Search for the cell housing the specified text and yield its [x, y] center coordinate. 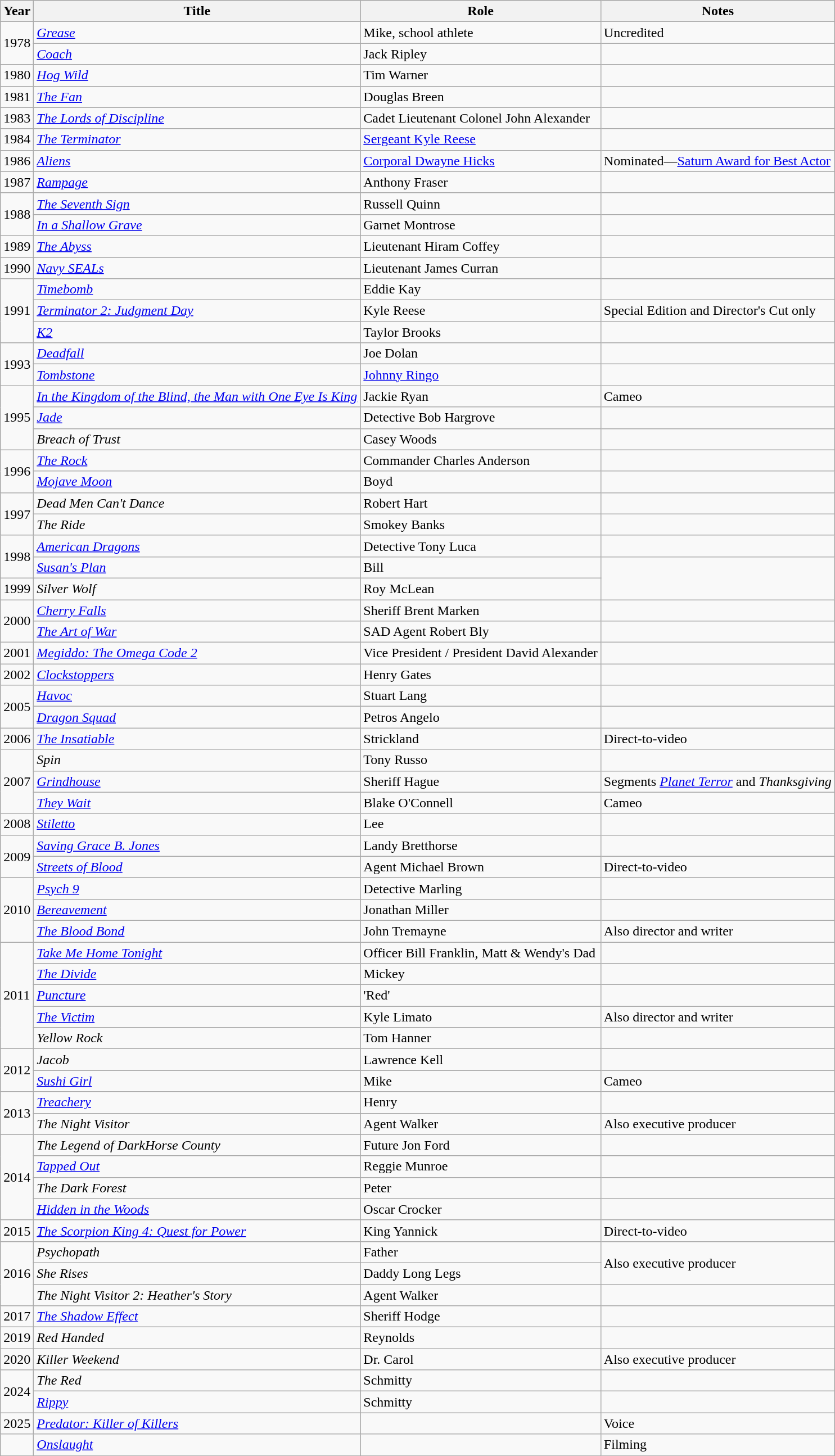
Puncture [197, 996]
The Insatiable [197, 739]
Kyle Limato [481, 1017]
The Lords of Discipline [197, 118]
2005 [17, 707]
Smokey Banks [481, 524]
Dr. Carol [481, 1359]
Voice [717, 1423]
Psychopath [197, 1252]
Landy Bretthorse [481, 845]
Daddy Long Legs [481, 1273]
Lee [481, 824]
The Night Visitor 2: Heather's Story [197, 1295]
The Blood Bond [197, 931]
Rampage [197, 182]
Corporal Dwayne Hicks [481, 161]
Commander Charles Anderson [481, 460]
1984 [17, 139]
The Terminator [197, 139]
Bereavement [197, 910]
John Tremayne [481, 931]
Sheriff Brent Marken [481, 610]
Navy SEALs [197, 268]
Officer Bill Franklin, Matt & Wendy's Dad [481, 953]
Saving Grace B. Jones [197, 845]
Hidden in the Woods [197, 1209]
2013 [17, 1113]
Lieutenant James Curran [481, 268]
Grease [197, 33]
1981 [17, 97]
In a Shallow Grave [197, 225]
They Wait [197, 803]
1978 [17, 43]
Jade [197, 418]
K2 [197, 332]
She Rises [197, 1273]
Filming [717, 1445]
2008 [17, 824]
Terminator 2: Judgment Day [197, 311]
The Victim [197, 1017]
Treachery [197, 1102]
Psych 9 [197, 888]
Killer Weekend [197, 1359]
SAD Agent Robert Bly [481, 632]
Segments Planet Terror and Thanksgiving [717, 781]
Father [481, 1252]
Anthony Fraser [481, 182]
Cadet Lieutenant Colonel John Alexander [481, 118]
Oscar Crocker [481, 1209]
Dead Men Can't Dance [197, 503]
Peter [481, 1188]
1993 [17, 364]
Boyd [481, 482]
Aliens [197, 161]
The Art of War [197, 632]
Havoc [197, 696]
Tapped Out [197, 1166]
Tim Warner [481, 75]
Susan's Plan [197, 567]
Mike [481, 1081]
Coach [197, 54]
Henry [481, 1102]
Casey Woods [481, 439]
Tony Russo [481, 760]
Petros Angelo [481, 717]
2011 [17, 996]
The Legend of DarkHorse County [197, 1145]
Nominated—Saturn Award for Best Actor [717, 161]
Grindhouse [197, 781]
Sergeant Kyle Reese [481, 139]
1996 [17, 471]
Joe Dolan [481, 354]
Hog Wild [197, 75]
Sheriff Hodge [481, 1317]
1995 [17, 418]
The Ride [197, 524]
Reggie Munroe [481, 1166]
2019 [17, 1338]
The Abyss [197, 246]
'Red' [481, 996]
Vice President / President David Alexander [481, 653]
2012 [17, 1070]
The Shadow Effect [197, 1317]
2020 [17, 1359]
Stiletto [197, 824]
The Seventh Sign [197, 204]
Rippy [197, 1402]
2006 [17, 739]
Jacob [197, 1060]
Spin [197, 760]
Jackie Ryan [481, 396]
Uncredited [717, 33]
Henry Gates [481, 675]
Strickland [481, 739]
Sheriff Hague [481, 781]
2025 [17, 1423]
Predator: Killer of Killers [197, 1423]
2017 [17, 1317]
Clockstoppers [197, 675]
Jack Ripley [481, 54]
Take Me Home Tonight [197, 953]
1997 [17, 514]
Robert Hart [481, 503]
Timebomb [197, 290]
Onslaught [197, 1445]
Year [17, 11]
The Dark Forest [197, 1188]
Jonathan Miller [481, 910]
Mojave Moon [197, 482]
The Divide [197, 974]
Notes [717, 11]
Stuart Lang [481, 696]
Silver Wolf [197, 589]
1990 [17, 268]
2014 [17, 1177]
Lieutenant Hiram Coffey [481, 246]
The Rock [197, 460]
2015 [17, 1231]
2007 [17, 781]
The Red [197, 1381]
The Fan [197, 97]
2010 [17, 910]
Russell Quinn [481, 204]
King Yannick [481, 1231]
Detective Marling [481, 888]
1987 [17, 182]
1989 [17, 246]
Detective Tony Luca [481, 546]
Tombstone [197, 375]
Role [481, 11]
Special Edition and Director's Cut only [717, 311]
Tom Hanner [481, 1038]
Breach of Trust [197, 439]
2024 [17, 1391]
The Night Visitor [197, 1124]
Mike, school athlete [481, 33]
Lawrence Kell [481, 1060]
Red Handed [197, 1338]
Roy McLean [481, 589]
Yellow Rock [197, 1038]
1998 [17, 557]
Taylor Brooks [481, 332]
Future Jon Ford [481, 1145]
Deadfall [197, 354]
Douglas Breen [481, 97]
1980 [17, 75]
1999 [17, 589]
Cherry Falls [197, 610]
Garnet Montrose [481, 225]
1991 [17, 311]
1988 [17, 214]
Blake O'Connell [481, 803]
2000 [17, 621]
Sushi Girl [197, 1081]
2016 [17, 1273]
Kyle Reese [481, 311]
2009 [17, 856]
Detective Bob Hargrove [481, 418]
2001 [17, 653]
American Dragons [197, 546]
Megiddo: The Omega Code 2 [197, 653]
Dragon Squad [197, 717]
Eddie Kay [481, 290]
Streets of Blood [197, 867]
Johnny Ringo [481, 375]
Reynolds [481, 1338]
In the Kingdom of the Blind, the Man with One Eye Is King [197, 396]
Agent Michael Brown [481, 867]
2002 [17, 675]
1983 [17, 118]
The Scorpion King 4: Quest for Power [197, 1231]
Title [197, 11]
1986 [17, 161]
Bill [481, 567]
Mickey [481, 974]
